Determine the (x, y) coordinate at the center of the cell enclosing the given text.  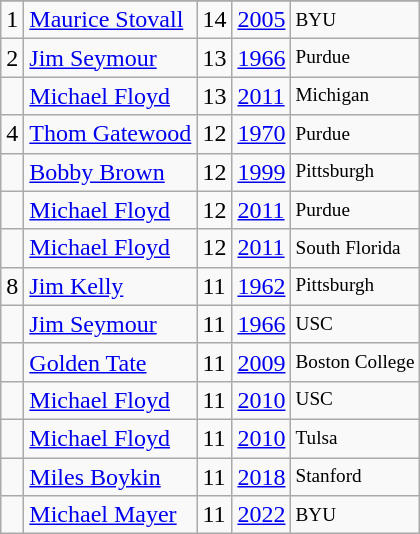
1 (12, 20)
Miles Boykin (110, 477)
Thom Gatewood (110, 134)
Boston College (355, 362)
2005 (262, 20)
Michael Mayer (110, 515)
2009 (262, 362)
Bobby Brown (110, 172)
2022 (262, 515)
2018 (262, 477)
8 (12, 286)
Jim Kelly (110, 286)
Tulsa (355, 438)
1962 (262, 286)
Maurice Stovall (110, 20)
14 (214, 20)
South Florida (355, 248)
1970 (262, 134)
2 (12, 58)
Michigan (355, 96)
4 (12, 134)
Stanford (355, 477)
1999 (262, 172)
Golden Tate (110, 362)
